Locate the cell with the specified text and output its (x, y) center coordinate. 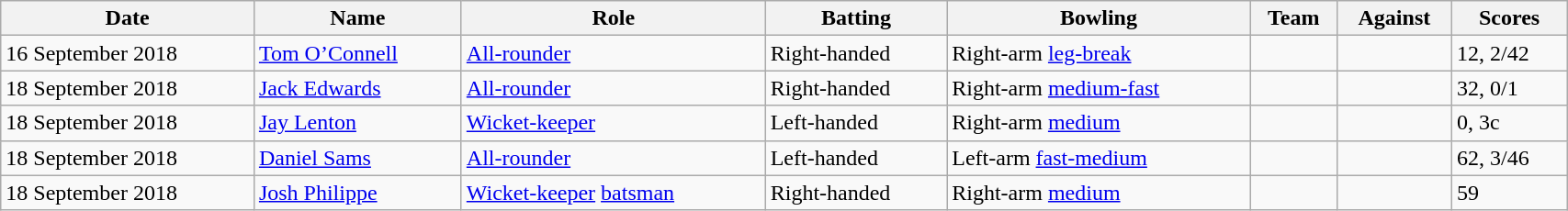
0, 3c (1508, 123)
16 September 2018 (128, 53)
Against (1394, 18)
Left-arm fast-medium (1099, 158)
Batting (856, 18)
Role (614, 18)
Date (128, 18)
Wicket-keeper (614, 123)
Scores (1508, 18)
62, 3/46 (1508, 158)
Tom O’Connell (357, 53)
12, 2/42 (1508, 53)
Daniel Sams (357, 158)
Josh Philippe (357, 193)
Jay Lenton (357, 123)
32, 0/1 (1508, 88)
Team (1293, 18)
Bowling (1099, 18)
Name (357, 18)
Wicket-keeper batsman (614, 193)
59 (1508, 193)
Right-arm medium-fast (1099, 88)
Right-arm leg-break (1099, 53)
Jack Edwards (357, 88)
